Output the [X, Y] coordinate of the center of the cell containing the given text.  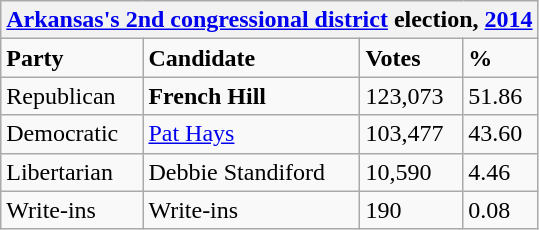
10,590 [412, 172]
190 [412, 210]
Pat Hays [252, 134]
Votes [412, 58]
4.46 [500, 172]
Party [72, 58]
43.60 [500, 134]
Democratic [72, 134]
51.86 [500, 96]
French Hill [252, 96]
% [500, 58]
Candidate [252, 58]
Libertarian [72, 172]
Arkansas's 2nd congressional district election, 2014 [270, 20]
Debbie Standiford [252, 172]
Republican [72, 96]
123,073 [412, 96]
103,477 [412, 134]
0.08 [500, 210]
